Scan for the cell matching the given text and deliver its (X, Y) coordinate at center. 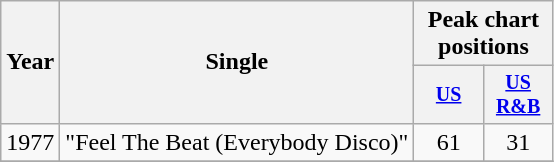
1977 (30, 142)
USR&B (518, 94)
31 (518, 142)
Peak chart positions (484, 34)
Year (30, 62)
61 (448, 142)
"Feel The Beat (Everybody Disco)" (237, 142)
Single (237, 62)
US (448, 94)
